From the cell containing the given text, extract its center point as (X, Y) coordinate. 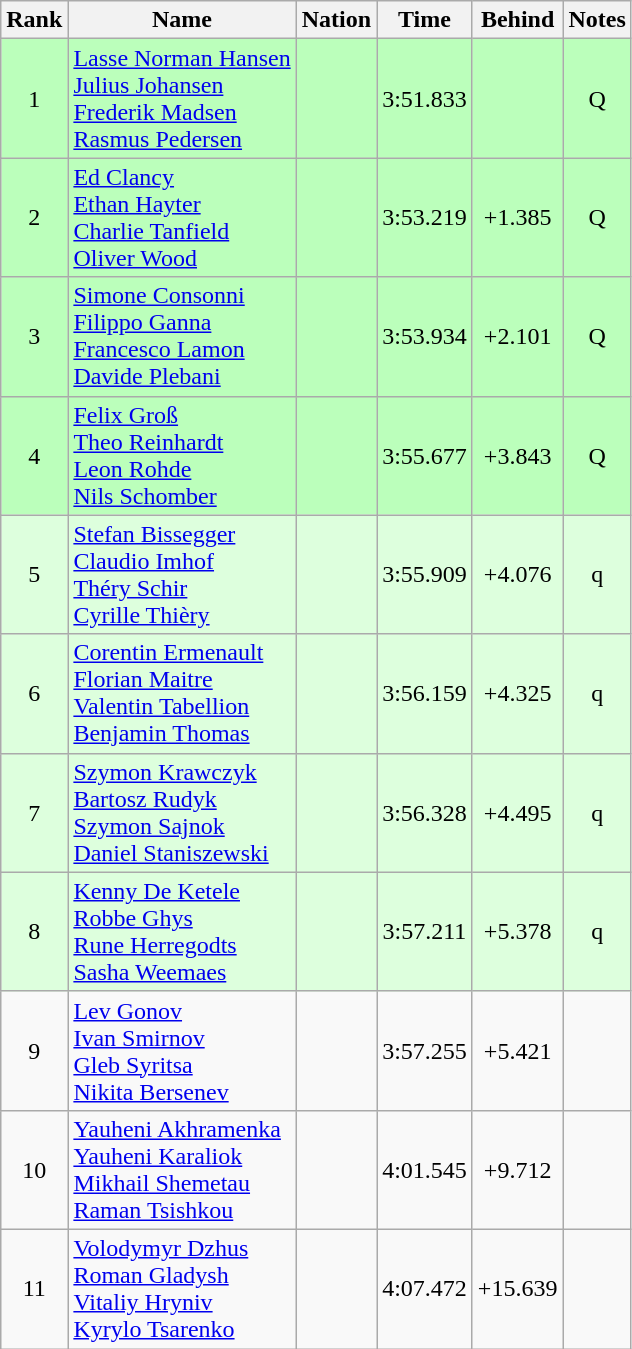
+4.325 (518, 694)
Stefan BisseggerClaudio ImhofThéry SchirCyrille Thièry (182, 574)
7 (34, 812)
6 (34, 694)
+9.712 (518, 1170)
Behind (518, 20)
11 (34, 1288)
3:57.211 (425, 932)
Kenny De KeteleRobbe GhysRune HerregodtsSasha Weemaes (182, 932)
4:01.545 (425, 1170)
3:53.219 (425, 218)
Name (182, 20)
3 (34, 336)
2 (34, 218)
8 (34, 932)
+15.639 (518, 1288)
Rank (34, 20)
+1.385 (518, 218)
5 (34, 574)
Simone ConsonniFilippo GannaFrancesco LamonDavide Plebani (182, 336)
Lev GonovIvan SmirnovGleb SyritsaNikita Bersenev (182, 1050)
Yauheni AkhramenkaYauheni KaraliokMikhail ShemetauRaman Tsishkou (182, 1170)
Felix GroßTheo ReinhardtLeon RohdeNils Schomber (182, 456)
3:55.909 (425, 574)
3:53.934 (425, 336)
3:55.677 (425, 456)
3:56.328 (425, 812)
Time (425, 20)
9 (34, 1050)
+4.495 (518, 812)
4:07.472 (425, 1288)
+2.101 (518, 336)
10 (34, 1170)
+5.421 (518, 1050)
+5.378 (518, 932)
Notes (597, 20)
+4.076 (518, 574)
3:51.833 (425, 98)
+3.843 (518, 456)
Szymon KrawczykBartosz RudykSzymon SajnokDaniel Staniszewski (182, 812)
1 (34, 98)
3:56.159 (425, 694)
Nation (336, 20)
Volodymyr DzhusRoman GladyshVitaliy HrynivKyrylo Tsarenko (182, 1288)
3:57.255 (425, 1050)
Corentin ErmenaultFlorian MaitreValentin TabellionBenjamin Thomas (182, 694)
4 (34, 456)
Ed ClancyEthan HayterCharlie TanfieldOliver Wood (182, 218)
Lasse Norman HansenJulius JohansenFrederik MadsenRasmus Pedersen (182, 98)
